Detect which cell encompasses the target text, then output its [X, Y] center coordinate. 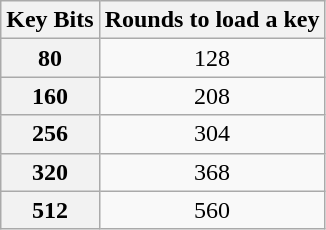
Key Bits [50, 20]
Rounds to load a key [212, 20]
368 [212, 172]
560 [212, 210]
304 [212, 134]
256 [50, 134]
80 [50, 58]
160 [50, 96]
512 [50, 210]
208 [212, 96]
128 [212, 58]
320 [50, 172]
